Find where the given text appears and provide that cell's center as (x, y) coordinate. 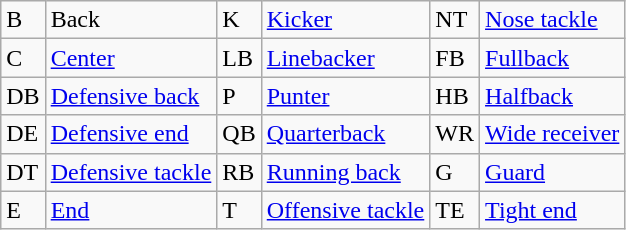
P (239, 96)
Defensive end (131, 134)
Fullback (552, 58)
WR (455, 134)
HB (455, 96)
Nose tackle (552, 20)
End (131, 210)
Quarterback (346, 134)
Offensive tackle (346, 210)
Running back (346, 172)
K (239, 20)
Back (131, 20)
B (23, 20)
C (23, 58)
Tight end (552, 210)
Kicker (346, 20)
Defensive back (131, 96)
TE (455, 210)
RB (239, 172)
DT (23, 172)
Wide receiver (552, 134)
DE (23, 134)
Linebacker (346, 58)
NT (455, 20)
G (455, 172)
FB (455, 58)
Guard (552, 172)
QB (239, 134)
Defensive tackle (131, 172)
E (23, 210)
Halfback (552, 96)
LB (239, 58)
DB (23, 96)
Center (131, 58)
Punter (346, 96)
T (239, 210)
